Locate the cell with the specified text and output its (x, y) center coordinate. 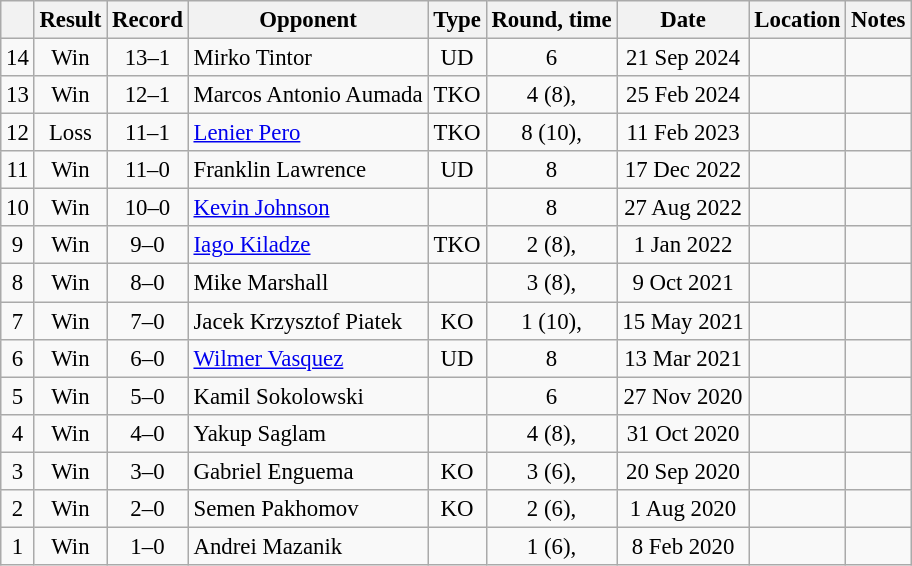
5 (18, 396)
3 (8), (552, 283)
1 (6), (552, 546)
Kamil Sokolowski (308, 396)
1 Jan 2022 (683, 245)
3–0 (148, 471)
Jacek Krzysztof Piatek (308, 321)
3 (6), (552, 471)
11 (18, 170)
11–0 (148, 170)
12 (18, 133)
8 Feb 2020 (683, 546)
10–0 (148, 208)
13 (18, 95)
25 Feb 2024 (683, 95)
Mirko Tintor (308, 58)
Kevin Johnson (308, 208)
2 (6), (552, 509)
13 Mar 2021 (683, 358)
21 Sep 2024 (683, 58)
6–0 (148, 358)
Loss (70, 133)
10 (18, 208)
Record (148, 20)
17 Dec 2022 (683, 170)
Gabriel Enguema (308, 471)
13–1 (148, 58)
1 (10), (552, 321)
Mike Marshall (308, 283)
5–0 (148, 396)
Marcos Antonio Aumada (308, 95)
20 Sep 2020 (683, 471)
4 (18, 433)
Semen Pakhomov (308, 509)
11 Feb 2023 (683, 133)
14 (18, 58)
Iago Kiladze (308, 245)
8–0 (148, 283)
9 (18, 245)
Result (70, 20)
3 (18, 471)
9 Oct 2021 (683, 283)
Round, time (552, 20)
Opponent (308, 20)
2 (18, 509)
Notes (878, 20)
Date (683, 20)
11–1 (148, 133)
1–0 (148, 546)
Franklin Lawrence (308, 170)
Lenier Pero (308, 133)
4–0 (148, 433)
7–0 (148, 321)
27 Aug 2022 (683, 208)
8 (10), (552, 133)
Location (798, 20)
Type (457, 20)
Andrei Mazanik (308, 546)
27 Nov 2020 (683, 396)
7 (18, 321)
Wilmer Vasquez (308, 358)
Yakup Saglam (308, 433)
31 Oct 2020 (683, 433)
1 Aug 2020 (683, 509)
2 (8), (552, 245)
1 (18, 546)
2–0 (148, 509)
15 May 2021 (683, 321)
9–0 (148, 245)
12–1 (148, 95)
